From the cell containing the given text, extract its center point as [X, Y] coordinate. 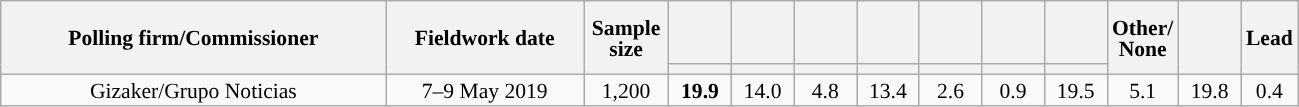
19.8 [1210, 90]
19.9 [700, 90]
4.8 [826, 90]
14.0 [762, 90]
Gizaker/Grupo Noticias [194, 90]
0.4 [1270, 90]
19.5 [1076, 90]
13.4 [888, 90]
1,200 [626, 90]
7–9 May 2019 [485, 90]
2.6 [950, 90]
Sample size [626, 38]
Other/None [1142, 38]
5.1 [1142, 90]
Fieldwork date [485, 38]
0.9 [1014, 90]
Polling firm/Commissioner [194, 38]
Lead [1270, 38]
